Provide the (x, y) coordinate of the cell's center where the given text is located.  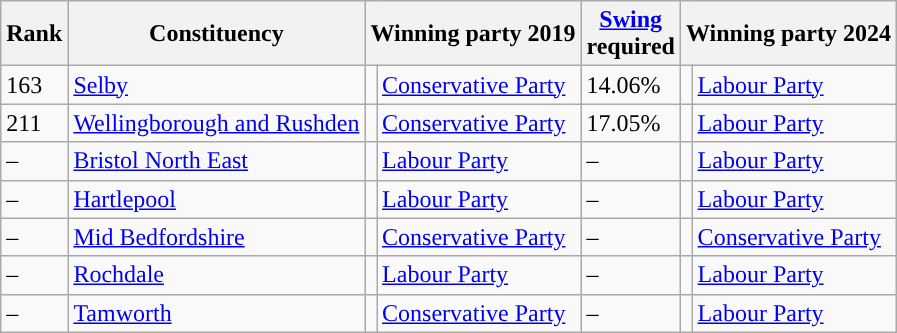
211 (34, 123)
Swing required (631, 34)
Constituency (216, 34)
Selby (216, 85)
14.06% (631, 85)
Rank (34, 34)
Mid Bedfordshire (216, 237)
Winning party 2024 (788, 34)
Rochdale (216, 275)
Hartlepool (216, 199)
Tamworth (216, 313)
163 (34, 85)
Winning party 2019 (473, 34)
Bristol North East (216, 161)
17.05% (631, 123)
Wellingborough and Rushden (216, 123)
